Output the (x, y) coordinate of the center of the cell containing the given text.  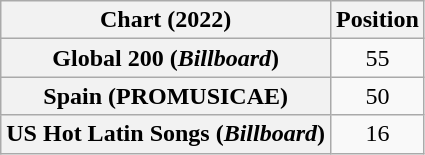
Chart (2022) (166, 20)
Global 200 (Billboard) (166, 58)
16 (378, 134)
Position (378, 20)
US Hot Latin Songs (Billboard) (166, 134)
50 (378, 96)
55 (378, 58)
Spain (PROMUSICAE) (166, 96)
